Locate the cell with the specified text and output its [X, Y] center coordinate. 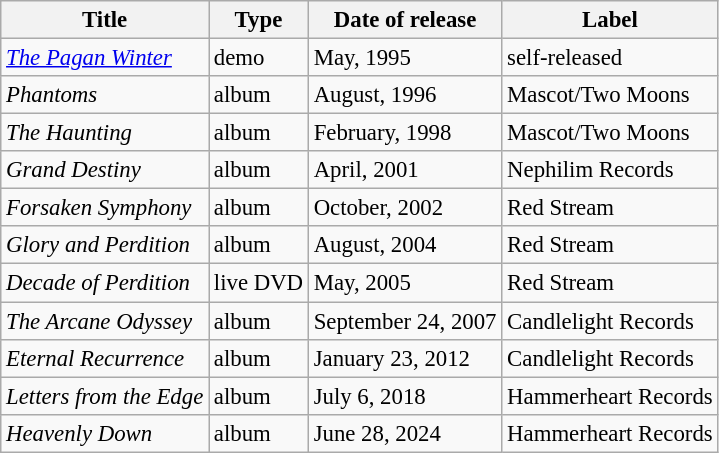
July 6, 2018 [404, 396]
demo [259, 58]
May, 1995 [404, 58]
Grand Destiny [105, 170]
February, 1998 [404, 133]
Forsaken Symphony [105, 208]
live DVD [259, 283]
August, 1996 [404, 95]
January 23, 2012 [404, 358]
Type [259, 20]
June 28, 2024 [404, 433]
The Pagan Winter [105, 58]
April, 2001 [404, 170]
The Haunting [105, 133]
Nephilim Records [610, 170]
The Arcane Odyssey [105, 321]
Heavenly Down [105, 433]
Glory and Perdition [105, 245]
October, 2002 [404, 208]
May, 2005 [404, 283]
Title [105, 20]
Label [610, 20]
self-released [610, 58]
Date of release [404, 20]
August, 2004 [404, 245]
Letters from the Edge [105, 396]
Phantoms [105, 95]
Decade of Perdition [105, 283]
September 24, 2007 [404, 321]
Eternal Recurrence [105, 358]
